Detect which cell encompasses the target text, then output its (x, y) center coordinate. 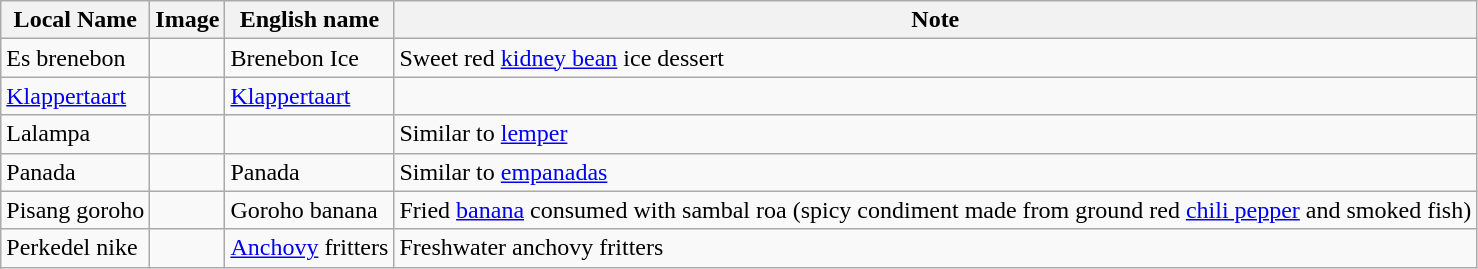
Pisang goroho (76, 210)
Goroho banana (310, 210)
Note (936, 20)
Brenebon Ice (310, 58)
Es brenebon (76, 58)
Local Name (76, 20)
Fried banana consumed with sambal roa (spicy condiment made from ground red chili pepper and smoked fish) (936, 210)
Perkedel nike (76, 248)
Lalampa (76, 134)
Similar to empanadas (936, 172)
Sweet red kidney bean ice dessert (936, 58)
Anchovy fritters (310, 248)
English name (310, 20)
Similar to lemper (936, 134)
Freshwater anchovy fritters (936, 248)
Image (188, 20)
